Extract the [X, Y] coordinate from the center of the cell holding the provided text.  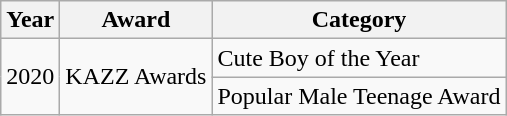
KAZZ Awards [136, 77]
Cute Boy of the Year [359, 58]
Popular Male Teenage Award [359, 96]
Category [359, 20]
Year [30, 20]
Award [136, 20]
2020 [30, 77]
